Find where the given text appears and provide that cell's center as [x, y] coordinate. 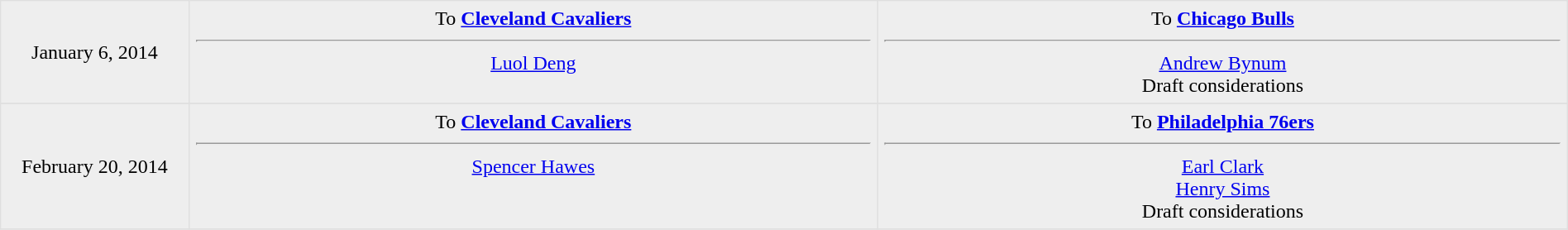
To Cleveland CavaliersSpencer Hawes [533, 166]
To Chicago BullsAndrew BynumDraft considerations [1223, 52]
To Cleveland CavaliersLuol Deng [533, 52]
To Philadelphia 76ersEarl ClarkHenry SimsDraft considerations [1223, 166]
February 20, 2014 [94, 166]
January 6, 2014 [94, 52]
